Return (x, y) of the center of cell containing provided text 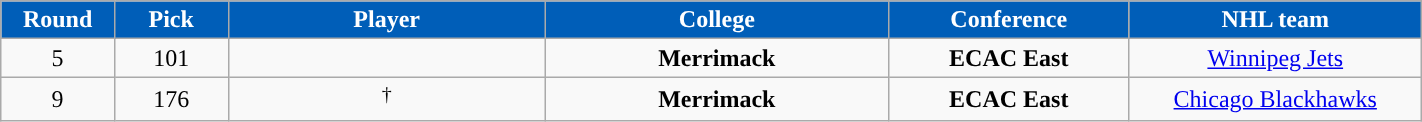
NHL team (1275, 20)
College (716, 20)
Player (386, 20)
Pick (171, 20)
101 (171, 58)
Chicago Blackhawks (1275, 100)
Conference (1008, 20)
Winnipeg Jets (1275, 58)
176 (171, 100)
9 (58, 100)
5 (58, 58)
† (386, 100)
Round (58, 20)
